For the text-containing cell, return its midpoint in (x, y) coordinate format. 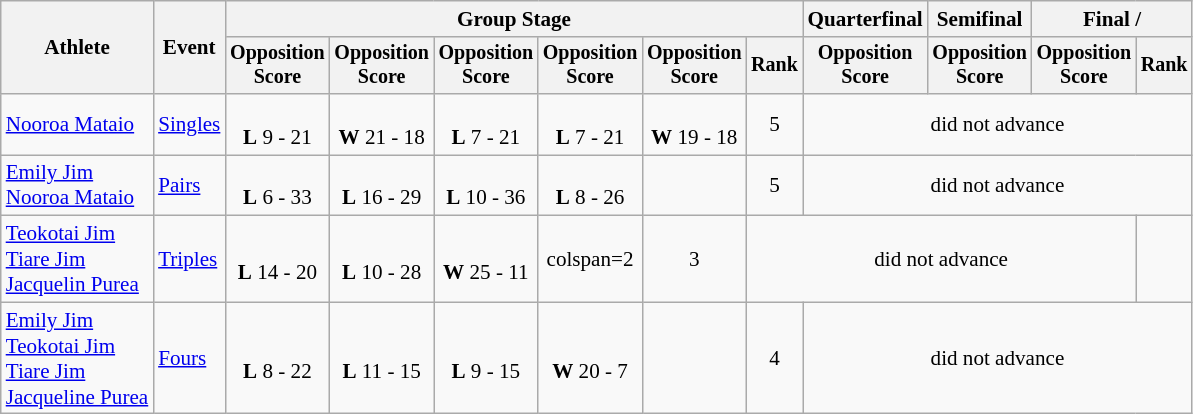
Emily JimNooroa Mataio (77, 186)
Nooroa Mataio (77, 124)
Fours (189, 358)
Triples (189, 259)
W 20 - 7 (590, 358)
L 6 - 33 (277, 186)
Final / (1112, 18)
L 11 - 15 (382, 358)
colspan=2 (590, 259)
W 25 - 11 (486, 259)
Group Stage (514, 18)
L 8 - 26 (590, 186)
Athlete (77, 48)
Semifinal (980, 18)
Emily JimTeokotai JimTiare JimJacqueline Purea (77, 358)
3 (694, 259)
L 9 - 15 (486, 358)
L 10 - 28 (382, 259)
Teokotai JimTiare JimJacquelin Purea (77, 259)
W 19 - 18 (694, 124)
L 9 - 21 (277, 124)
Event (189, 48)
L 16 - 29 (382, 186)
Pairs (189, 186)
L 10 - 36 (486, 186)
4 (774, 358)
L 8 - 22 (277, 358)
W 21 - 18 (382, 124)
Singles (189, 124)
Quarterfinal (866, 18)
L 14 - 20 (277, 259)
